Provide the (x, y) coordinate of the cell's center where the given text is located.  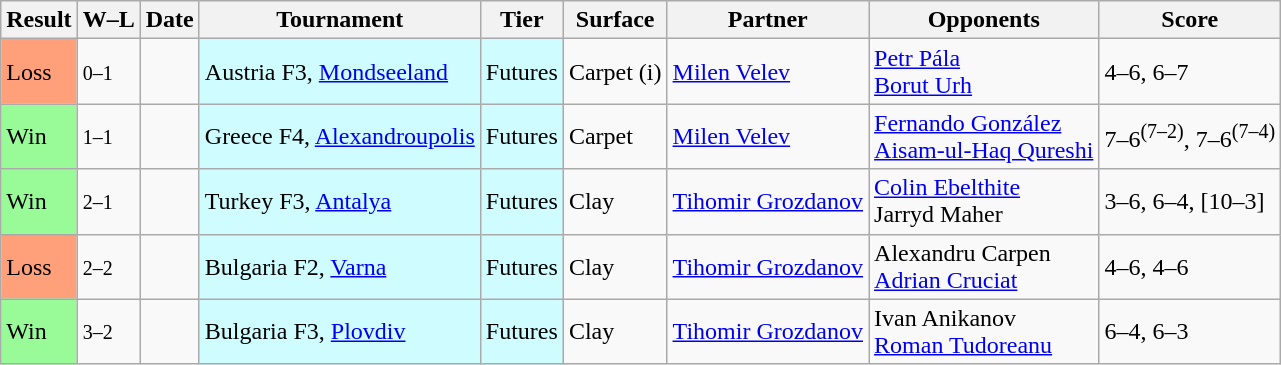
3–2 (108, 332)
2–2 (108, 266)
6–4, 6–3 (1190, 332)
Tournament (340, 20)
Greece F4, Alexandroupolis (340, 136)
Bulgaria F3, Plovdiv (340, 332)
Ivan Anikanov Roman Tudoreanu (984, 332)
Fernando González Aisam-ul-Haq Qureshi (984, 136)
Result (39, 20)
0–1 (108, 72)
Date (170, 20)
Alexandru Carpen Adrian Cruciat (984, 266)
4–6, 6–7 (1190, 72)
Turkey F3, Antalya (340, 202)
Partner (768, 20)
2–1 (108, 202)
Petr Pála Borut Urh (984, 72)
Austria F3, Mondseeland (340, 72)
W–L (108, 20)
Bulgaria F2, Varna (340, 266)
1–1 (108, 136)
Carpet (615, 136)
Opponents (984, 20)
3–6, 6–4, [10–3] (1190, 202)
Surface (615, 20)
Colin Ebelthite Jarryd Maher (984, 202)
7–6(7–2), 7–6(7–4) (1190, 136)
Score (1190, 20)
Tier (522, 20)
Carpet (i) (615, 72)
4–6, 4–6 (1190, 266)
